Return [x, y] of the center of cell containing provided text 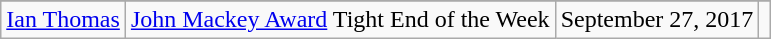
September 27, 2017 [657, 20]
John Mackey Award Tight End of the Week [340, 20]
Ian Thomas [64, 20]
